Pinpoint the cell where the given text exists, returning its (x, y) midpoint coordinate. 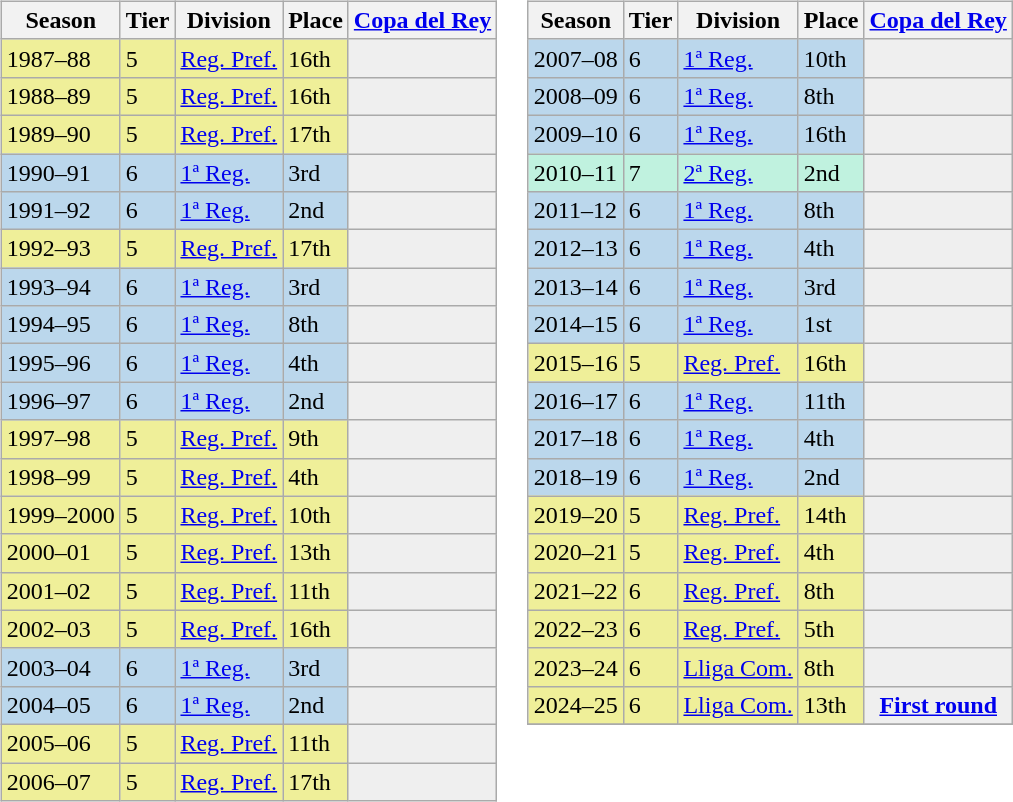
1999–2000 (60, 515)
1988–89 (60, 96)
2002–03 (60, 629)
2010–11 (576, 173)
2ª Reg. (738, 173)
1998–99 (60, 477)
2014–15 (576, 325)
2016–17 (576, 401)
2023–24 (576, 667)
14th (831, 515)
1990–91 (60, 173)
1993–94 (60, 287)
2020–21 (576, 553)
1992–93 (60, 249)
2017–18 (576, 439)
1987–88 (60, 58)
2015–16 (576, 363)
1995–96 (60, 363)
2011–12 (576, 211)
2003–04 (60, 667)
2024–25 (576, 705)
2012–13 (576, 249)
2001–02 (60, 591)
9th (316, 439)
2006–07 (60, 781)
2007–08 (576, 58)
2008–09 (576, 96)
1991–92 (60, 211)
1st (831, 325)
1989–90 (60, 134)
7 (650, 173)
First round (938, 705)
2018–19 (576, 477)
2005–06 (60, 743)
2022–23 (576, 629)
2000–01 (60, 553)
2013–14 (576, 287)
2004–05 (60, 705)
2009–10 (576, 134)
2019–20 (576, 515)
5th (831, 629)
1996–97 (60, 401)
2021–22 (576, 591)
1997–98 (60, 439)
1994–95 (60, 325)
